Determine the (x, y) coordinate at the center of the cell enclosing the given text.  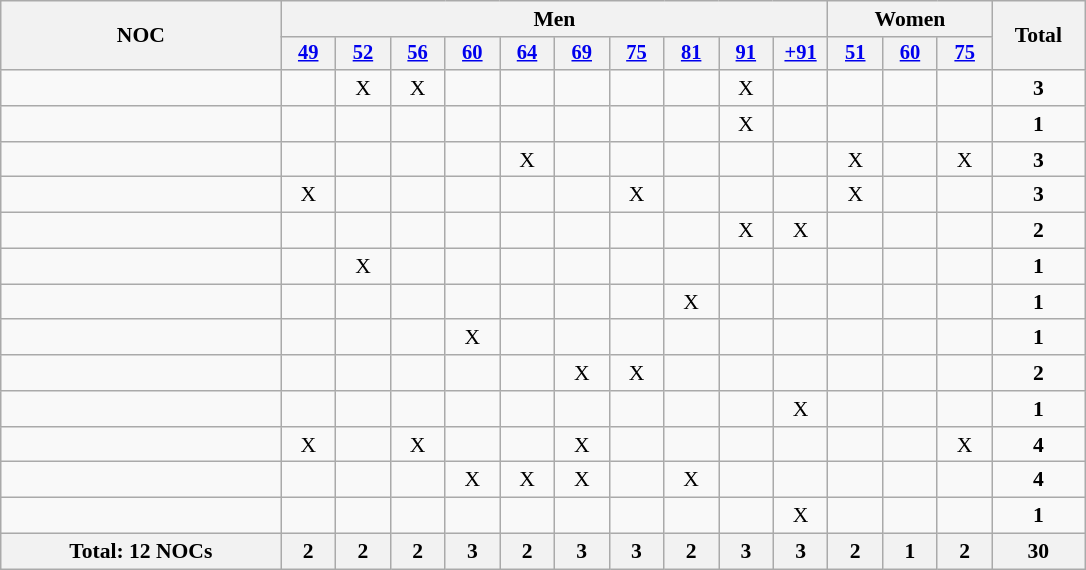
+91 (800, 54)
51 (856, 54)
69 (582, 54)
91 (746, 54)
Men (554, 19)
Total (1038, 36)
30 (1038, 552)
NOC (141, 36)
49 (308, 54)
56 (418, 54)
52 (364, 54)
81 (692, 54)
64 (528, 54)
Total: 12 NOCs (141, 552)
Women (910, 19)
